Return [X, Y] of the center of cell containing provided text 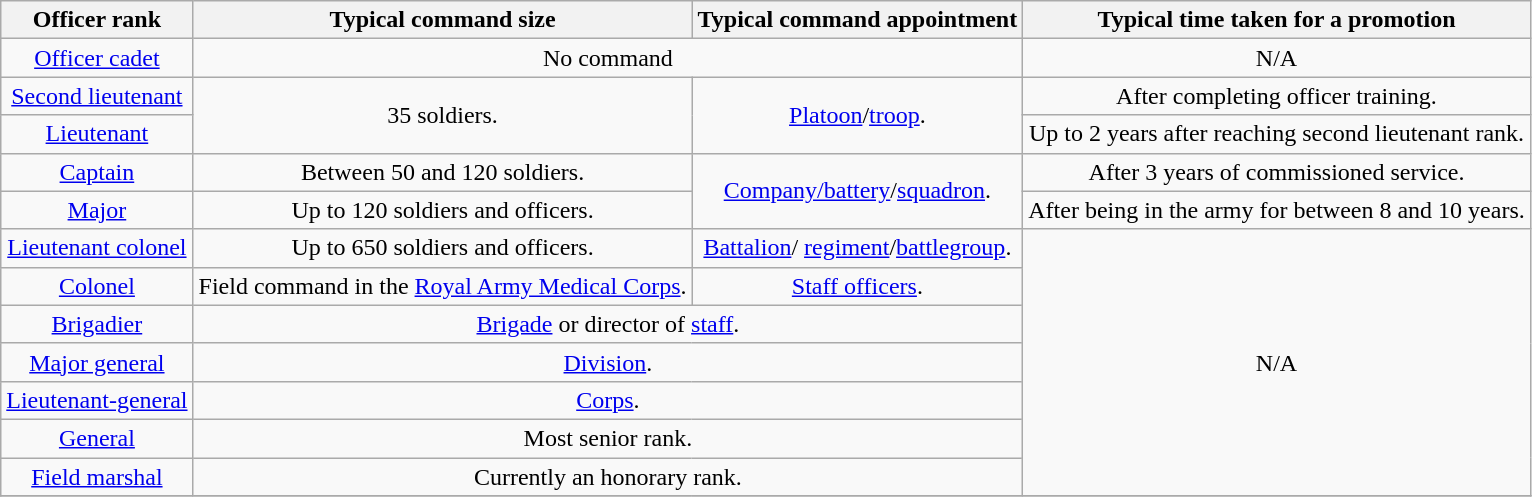
Staff officers. [858, 286]
Colonel [97, 286]
Field command in the Royal Army Medical Corps. [442, 286]
General [97, 438]
Lieutenant-general [97, 400]
Typical command appointment [858, 20]
Up to 650 soldiers and officers. [442, 248]
Between 50 and 120 soldiers. [442, 172]
After completing officer training. [1277, 96]
Typical command size [442, 20]
Officer rank [97, 20]
Most senior rank. [608, 438]
Company/battery/squadron. [858, 191]
Division. [608, 362]
Second lieutenant [97, 96]
35 soldiers. [442, 115]
Lieutenant [97, 134]
Up to 2 years after reaching second lieutenant rank. [1277, 134]
Typical time taken for a promotion [1277, 20]
Captain [97, 172]
No command [608, 58]
Corps. [608, 400]
Up to 120 soldiers and officers. [442, 210]
Battalion/ regiment/battlegroup. [858, 248]
Major general [97, 362]
Platoon/troop. [858, 115]
After being in the army for between 8 and 10 years. [1277, 210]
Brigadier [97, 324]
Brigade or director of staff. [608, 324]
Lieutenant colonel [97, 248]
After 3 years of commissioned service. [1277, 172]
Officer cadet [97, 58]
Currently an honorary rank. [608, 477]
Field marshal [97, 477]
Major [97, 210]
